Output the (X, Y) coordinate of the center of the cell containing the given text.  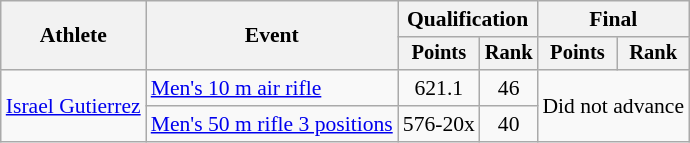
Men's 50 m rifle 3 positions (272, 124)
Did not advance (613, 106)
Final (613, 19)
Men's 10 m air rifle (272, 88)
Israel Gutierrez (74, 106)
46 (509, 88)
576-20x (439, 124)
Event (272, 36)
40 (509, 124)
Athlete (74, 36)
621.1 (439, 88)
Qualification (468, 19)
